Return the [X, Y] coordinate for the center point of the cell that contains the specified text.  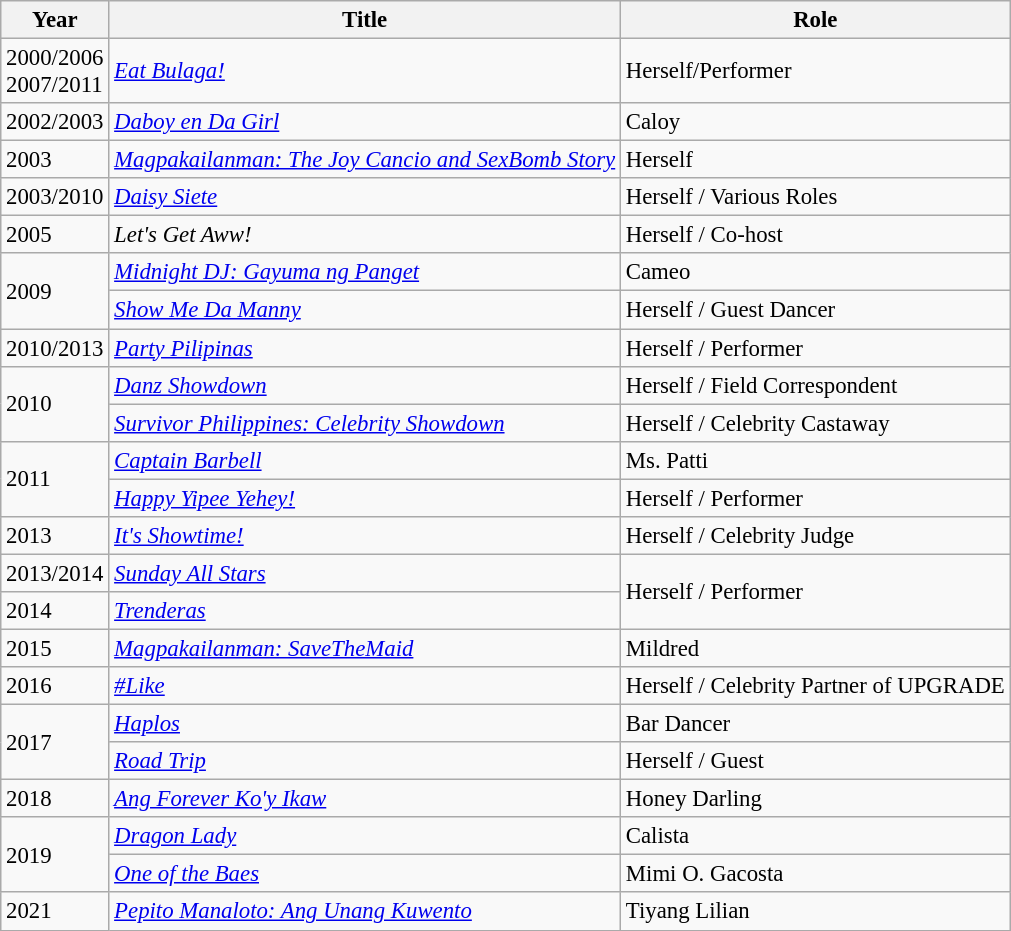
Show Me Da Manny [365, 310]
Herself / Co-host [816, 235]
One of the Baes [365, 874]
Daboy en Da Girl [365, 122]
Magpakailanman: The Joy Cancio and SexBomb Story [365, 160]
Happy Yipee Yehey! [365, 498]
2002/2003 [55, 122]
2015 [55, 648]
Herself / Guest [816, 761]
Herself/Performer [816, 72]
Tiyang Lilian [816, 912]
2018 [55, 799]
Bar Dancer [816, 724]
It's Showtime! [365, 536]
Year [55, 20]
Herself / Celebrity Castaway [816, 423]
Herself / Celebrity Partner of UPGRADE [816, 686]
Dragon Lady [365, 836]
2013/2014 [55, 573]
2010/2013 [55, 348]
Captain Barbell [365, 460]
2010 [55, 404]
2011 [55, 478]
Midnight DJ: Gayuma ng Panget [365, 273]
Pepito Manaloto: Ang Unang Kuwento [365, 912]
Daisy Siete [365, 197]
Role [816, 20]
Title [365, 20]
Calista [816, 836]
Trenderas [365, 611]
2016 [55, 686]
Danz Showdown [365, 385]
Mildred [816, 648]
Sunday All Stars [365, 573]
2019 [55, 854]
Road Trip [365, 761]
Survivor Philippines: Celebrity Showdown [365, 423]
2000/20062007/2011 [55, 72]
Eat Bulaga! [365, 72]
Honey Darling [816, 799]
Magpakailanman: SaveTheMaid [365, 648]
Haplos [365, 724]
Herself [816, 160]
2003 [55, 160]
Ms. Patti [816, 460]
Herself / Celebrity Judge [816, 536]
2013 [55, 536]
Herself / Various Roles [816, 197]
#Like [365, 686]
2014 [55, 611]
2003/2010 [55, 197]
Herself / Field Correspondent [816, 385]
Ang Forever Ko'y Ikaw [365, 799]
Cameo [816, 273]
2009 [55, 292]
Party Pilipinas [365, 348]
Mimi O. Gacosta [816, 874]
Caloy [816, 122]
2005 [55, 235]
Let's Get Aww! [365, 235]
Herself / Guest Dancer [816, 310]
2021 [55, 912]
2017 [55, 742]
